Locate the cell with the specified text and output its (X, Y) center coordinate. 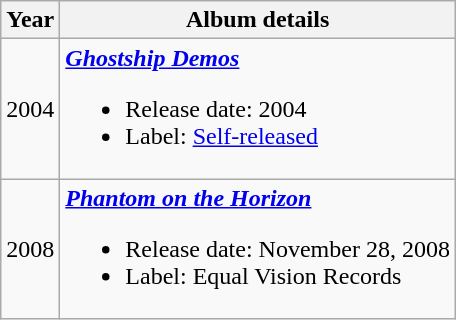
2004 (30, 109)
2008 (30, 249)
Year (30, 20)
Phantom on the HorizonRelease date: November 28, 2008Label: Equal Vision Records (258, 249)
Ghostship DemosRelease date: 2004Label: Self-released (258, 109)
Album details (258, 20)
